Search for the cell housing the specified text and yield its [x, y] center coordinate. 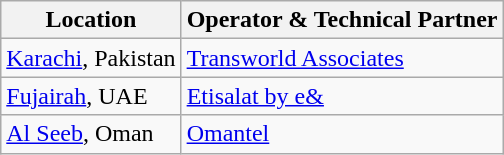
Karachi, Pakistan [91, 58]
Fujairah, UAE [91, 96]
Etisalat by e& [342, 96]
Transworld Associates [342, 58]
Operator & Technical Partner [342, 20]
Location [91, 20]
Al Seeb, Oman [91, 134]
Omantel [342, 134]
